Return (X, Y) of the center of cell containing provided text 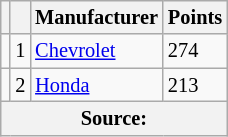
2 (20, 85)
Points (195, 17)
213 (195, 85)
Manufacturer (96, 17)
Honda (96, 85)
1 (20, 51)
Chevrolet (96, 51)
274 (195, 51)
Source: (114, 118)
